Provide the [x, y] coordinate of the cell's center where the given text is located.  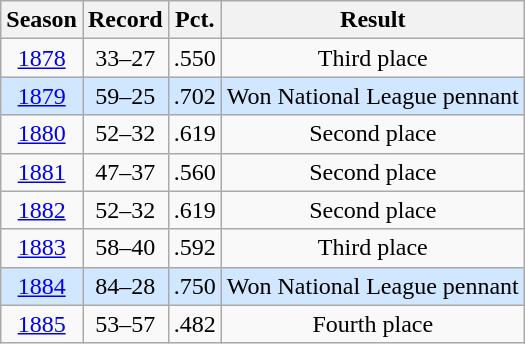
.482 [194, 324]
1885 [42, 324]
.702 [194, 96]
1880 [42, 134]
Season [42, 20]
Result [372, 20]
1884 [42, 286]
84–28 [125, 286]
33–27 [125, 58]
.560 [194, 172]
1879 [42, 96]
59–25 [125, 96]
1882 [42, 210]
.750 [194, 286]
.550 [194, 58]
.592 [194, 248]
1878 [42, 58]
Pct. [194, 20]
47–37 [125, 172]
1881 [42, 172]
58–40 [125, 248]
1883 [42, 248]
Fourth place [372, 324]
Record [125, 20]
53–57 [125, 324]
